For the text-containing cell, return its midpoint in (x, y) coordinate format. 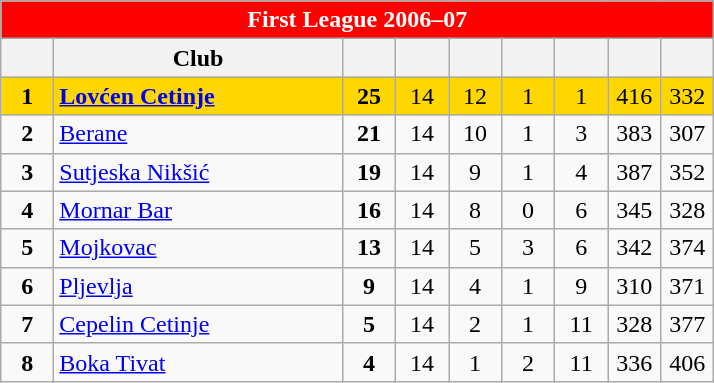
352 (688, 172)
332 (688, 96)
Mojkovac (198, 248)
406 (688, 362)
13 (368, 248)
First League 2006–07 (358, 20)
19 (368, 172)
387 (634, 172)
371 (688, 286)
383 (634, 134)
307 (688, 134)
16 (368, 210)
Mornar Bar (198, 210)
Club (198, 58)
Boka Tivat (198, 362)
416 (634, 96)
Cepelin Cetinje (198, 324)
310 (634, 286)
Sutjeska Nikšić (198, 172)
12 (474, 96)
374 (688, 248)
25 (368, 96)
336 (634, 362)
345 (634, 210)
Pljevlja (198, 286)
21 (368, 134)
342 (634, 248)
0 (528, 210)
7 (28, 324)
Berane (198, 134)
Lovćen Cetinje (198, 96)
10 (474, 134)
377 (688, 324)
